Locate the cell with the specified text and output its [x, y] center coordinate. 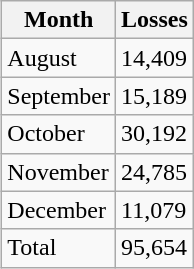
Month [59, 20]
Total [59, 248]
October [59, 134]
November [59, 172]
Losses [155, 20]
August [59, 58]
14,409 [155, 58]
December [59, 210]
95,654 [155, 248]
11,079 [155, 210]
30,192 [155, 134]
September [59, 96]
15,189 [155, 96]
24,785 [155, 172]
